Extract the [x, y] coordinate from the center of the cell holding the provided text.  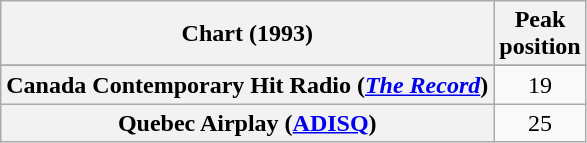
Quebec Airplay (ADISQ) [248, 123]
25 [540, 123]
19 [540, 85]
Canada Contemporary Hit Radio (The Record) [248, 85]
Peakposition [540, 34]
Chart (1993) [248, 34]
